Scan for the cell matching the given text and deliver its [X, Y] coordinate at center. 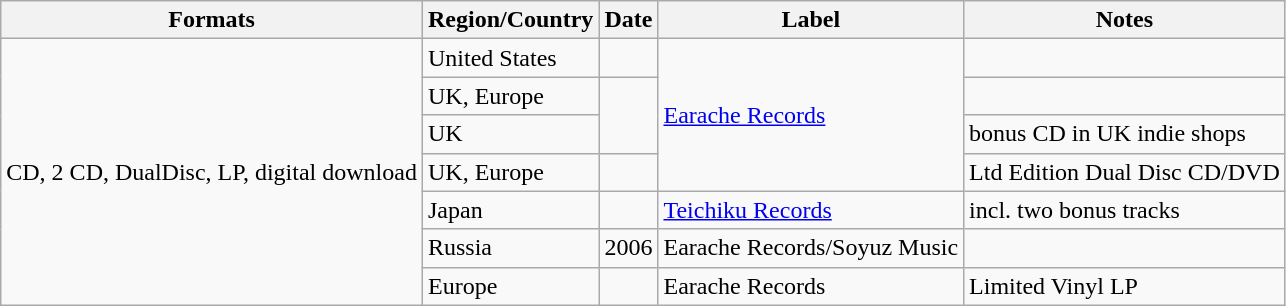
Notes [1125, 20]
Japan [510, 210]
Russia [510, 248]
UK [510, 134]
Region/Country [510, 20]
Europe [510, 286]
United States [510, 58]
CD, 2 CD, DualDisc, LP, digital download [212, 172]
2006 [628, 248]
Ltd Edition Dual Disc CD/DVD [1125, 172]
Limited Vinyl LP [1125, 286]
incl. two bonus tracks [1125, 210]
Teichiku Records [811, 210]
Earache Records/Soyuz Music [811, 248]
Date [628, 20]
Label [811, 20]
bonus CD in UK indie shops [1125, 134]
Formats [212, 20]
